Detect which cell encompasses the target text, then output its [X, Y] center coordinate. 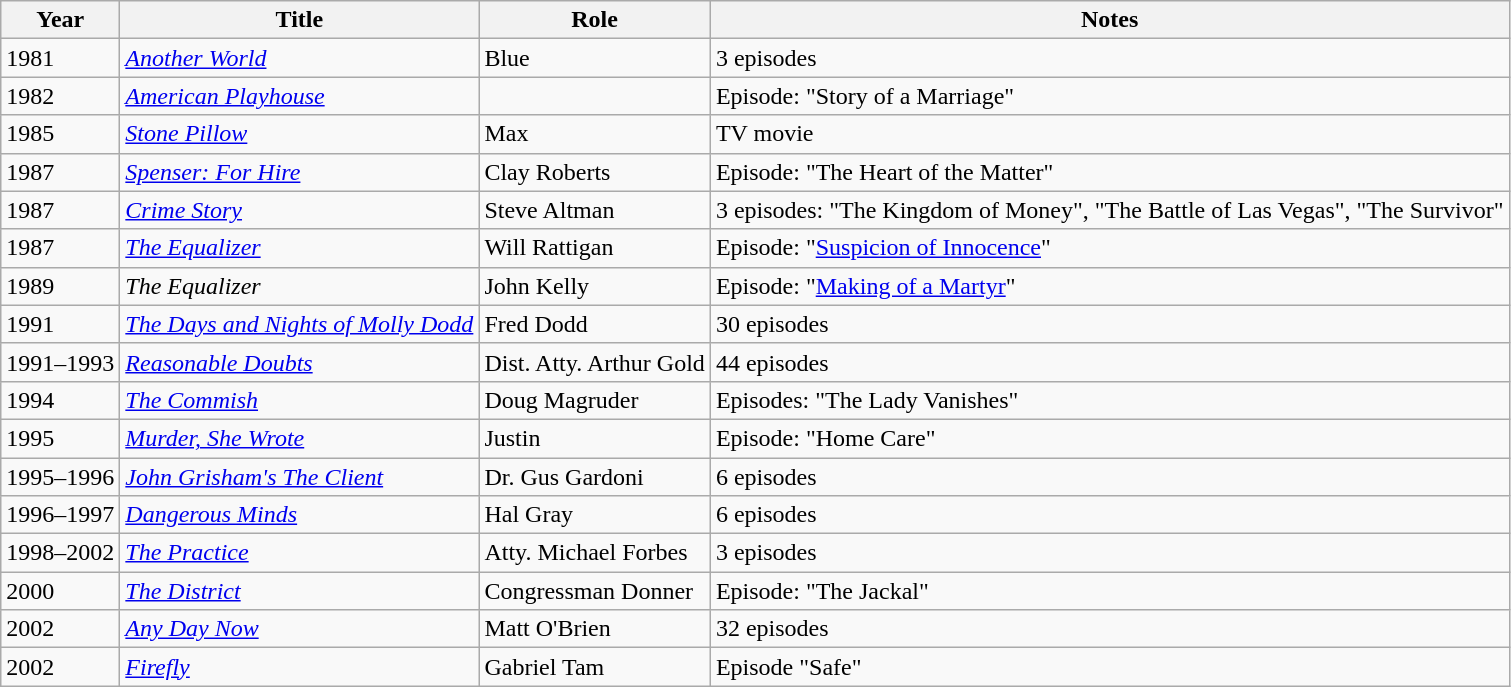
Title [300, 20]
1994 [60, 400]
Episode: "The Heart of the Matter" [1110, 172]
Firefly [300, 667]
Episode: "Making of a Martyr" [1110, 286]
Hal Gray [595, 515]
Another World [300, 58]
Episode: "Home Care" [1110, 438]
John Grisham's The Client [300, 477]
Episode "Safe" [1110, 667]
Episodes: "The Lady Vanishes" [1110, 400]
32 episodes [1110, 629]
John Kelly [595, 286]
The Commish [300, 400]
American Playhouse [300, 96]
Clay Roberts [595, 172]
1985 [60, 134]
Atty. Michael Forbes [595, 553]
The District [300, 591]
Episode: "Story of a Marriage" [1110, 96]
Episode: "Suspicion of Innocence" [1110, 248]
The Practice [300, 553]
Matt O'Brien [595, 629]
Doug Magruder [595, 400]
Role [595, 20]
1991 [60, 324]
1989 [60, 286]
Max [595, 134]
Dangerous Minds [300, 515]
Episode: "The Jackal" [1110, 591]
30 episodes [1110, 324]
1995 [60, 438]
Will Rattigan [595, 248]
Year [60, 20]
2000 [60, 591]
1996–1997 [60, 515]
Murder, She Wrote [300, 438]
Steve Altman [595, 210]
Any Day Now [300, 629]
TV movie [1110, 134]
The Days and Nights of Molly Dodd [300, 324]
3 episodes: "The Kingdom of Money", "The Battle of Las Vegas", "The Survivor" [1110, 210]
Dr. Gus Gardoni [595, 477]
44 episodes [1110, 362]
Crime Story [300, 210]
Gabriel Tam [595, 667]
Dist. Atty. Arthur Gold [595, 362]
1998–2002 [60, 553]
1995–1996 [60, 477]
Spenser: For Hire [300, 172]
Justin [595, 438]
Stone Pillow [300, 134]
Notes [1110, 20]
1981 [60, 58]
Congressman Donner [595, 591]
Fred Dodd [595, 324]
Reasonable Doubts [300, 362]
1982 [60, 96]
Blue [595, 58]
1991–1993 [60, 362]
